Return (x, y) of the center of cell containing provided text 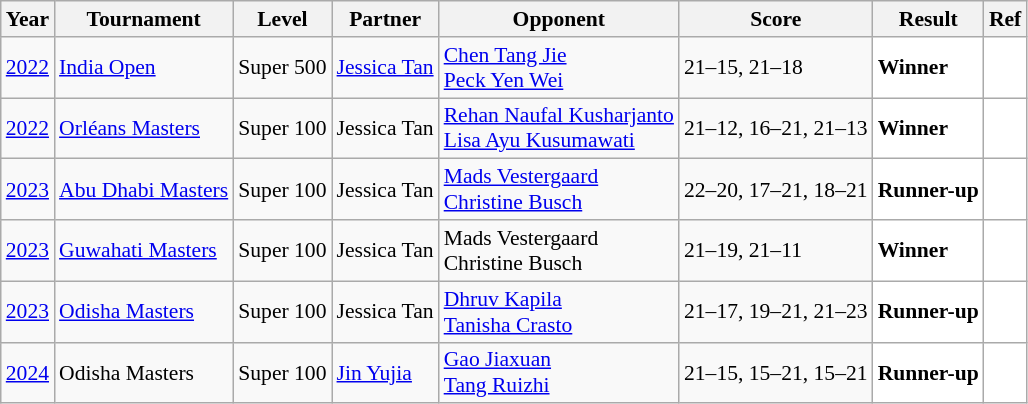
Rehan Naufal Kusharjanto Lisa Ayu Kusumawati (559, 128)
22–20, 17–21, 18–21 (776, 190)
Result (928, 19)
India Open (144, 68)
Level (282, 19)
21–15, 21–18 (776, 68)
2024 (28, 372)
Chen Tang Jie Peck Yen Wei (559, 68)
21–12, 16–21, 21–13 (776, 128)
Super 500 (282, 68)
Opponent (559, 19)
21–17, 19–21, 21–23 (776, 312)
Abu Dhabi Masters (144, 190)
Dhruv Kapila Tanisha Crasto (559, 312)
Orléans Masters (144, 128)
Tournament (144, 19)
21–15, 15–21, 15–21 (776, 372)
Year (28, 19)
21–19, 21–11 (776, 250)
Gao Jiaxuan Tang Ruizhi (559, 372)
Guwahati Masters (144, 250)
Partner (386, 19)
Ref (1005, 19)
Score (776, 19)
Jin Yujia (386, 372)
